Return the (X, Y) coordinate for the center point of the cell that contains the specified text.  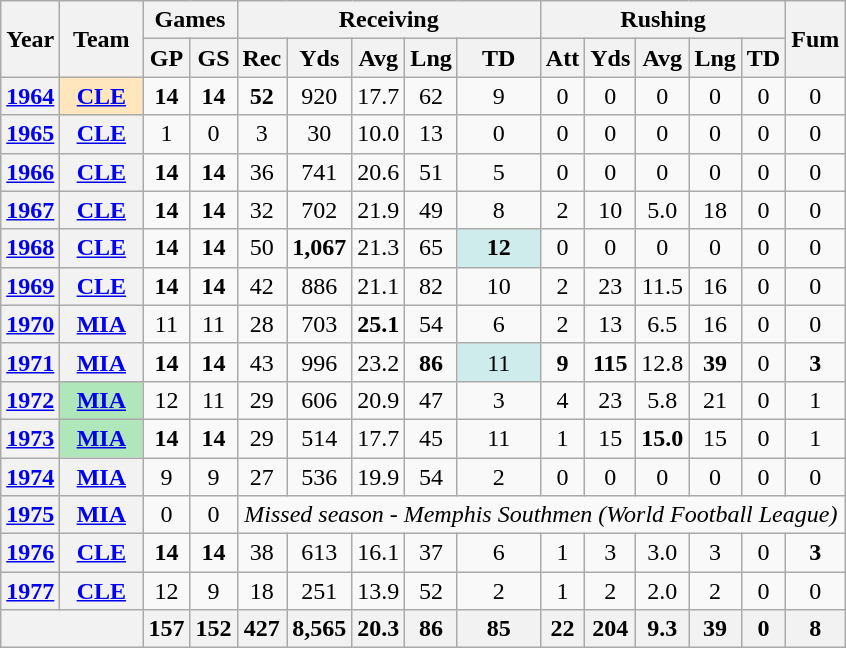
19.9 (378, 477)
1973 (30, 438)
37 (431, 553)
21 (715, 400)
536 (320, 477)
82 (431, 286)
1977 (30, 591)
613 (320, 553)
51 (431, 172)
85 (498, 629)
23.2 (378, 362)
1967 (30, 210)
703 (320, 324)
1968 (30, 248)
30 (320, 134)
Receiving (388, 20)
32 (262, 210)
42 (262, 286)
20.6 (378, 172)
11.5 (662, 286)
115 (610, 362)
1964 (30, 96)
5.8 (662, 400)
28 (262, 324)
157 (166, 629)
Missed season - Memphis Southmen (World Football League) (541, 515)
606 (320, 400)
10.0 (378, 134)
Att (562, 58)
16.1 (378, 553)
8,565 (320, 629)
Rushing (662, 20)
Fum (816, 39)
62 (431, 96)
12.8 (662, 362)
1970 (30, 324)
22 (562, 629)
49 (431, 210)
50 (262, 248)
251 (320, 591)
45 (431, 438)
886 (320, 286)
Games (190, 20)
47 (431, 400)
1976 (30, 553)
427 (262, 629)
1971 (30, 362)
1974 (30, 477)
5.0 (662, 210)
9.3 (662, 629)
20.9 (378, 400)
3.0 (662, 553)
1972 (30, 400)
43 (262, 362)
15.0 (662, 438)
20.3 (378, 629)
Team (102, 39)
741 (320, 172)
920 (320, 96)
1969 (30, 286)
204 (610, 629)
4 (562, 400)
36 (262, 172)
1,067 (320, 248)
13.9 (378, 591)
38 (262, 553)
6.5 (662, 324)
GP (166, 58)
5 (498, 172)
21.9 (378, 210)
21.1 (378, 286)
65 (431, 248)
702 (320, 210)
GS (214, 58)
2.0 (662, 591)
1975 (30, 515)
21.3 (378, 248)
Rec (262, 58)
152 (214, 629)
996 (320, 362)
27 (262, 477)
1966 (30, 172)
514 (320, 438)
25.1 (378, 324)
Year (30, 39)
1965 (30, 134)
